Return [x, y] of the center of cell containing provided text 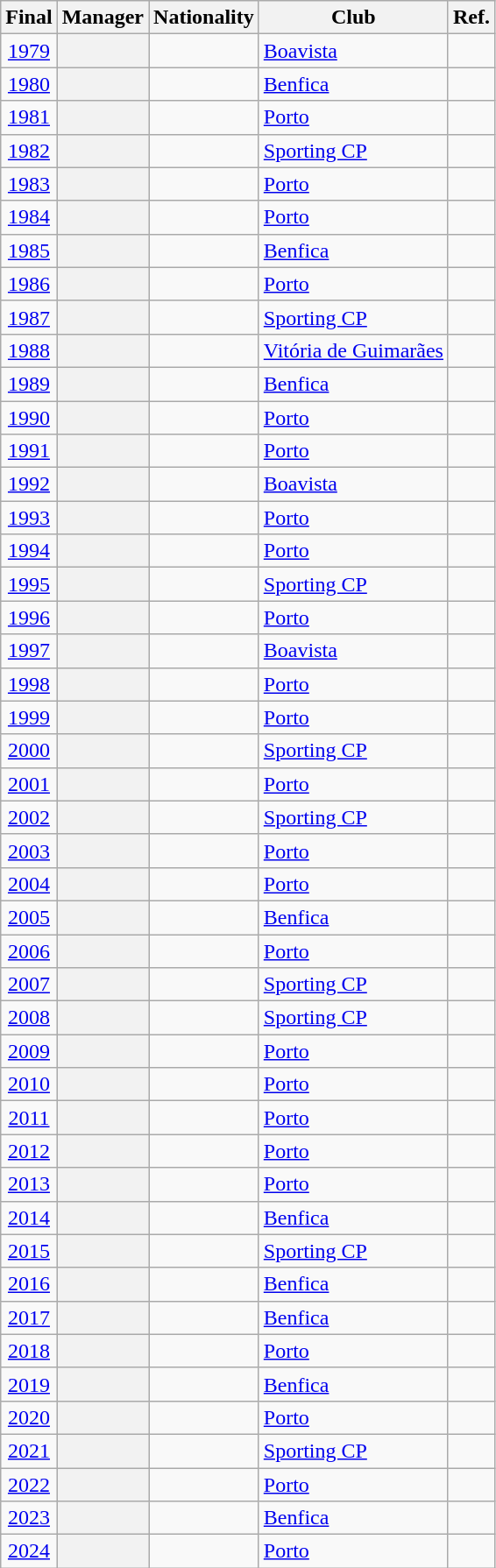
2019 [29, 1384]
2011 [29, 1118]
1995 [29, 584]
2006 [29, 950]
1979 [29, 51]
1983 [29, 184]
1998 [29, 684]
2012 [29, 1151]
Ref. [471, 18]
Manager [103, 18]
Club [353, 18]
1984 [29, 217]
2016 [29, 1284]
1986 [29, 284]
1997 [29, 651]
2003 [29, 851]
1982 [29, 151]
2018 [29, 1351]
2020 [29, 1417]
2022 [29, 1485]
1992 [29, 484]
2008 [29, 1018]
1987 [29, 317]
1991 [29, 451]
2023 [29, 1518]
2024 [29, 1551]
2013 [29, 1184]
2004 [29, 884]
2009 [29, 1051]
2010 [29, 1084]
1994 [29, 551]
2000 [29, 751]
Vitória de Guimarães [353, 350]
1996 [29, 618]
2002 [29, 817]
Final [29, 18]
1980 [29, 84]
Nationality [204, 18]
2001 [29, 784]
1993 [29, 518]
1999 [29, 717]
2007 [29, 985]
1985 [29, 251]
1981 [29, 117]
1988 [29, 350]
2005 [29, 917]
1989 [29, 384]
2017 [29, 1317]
1990 [29, 418]
2015 [29, 1251]
2014 [29, 1218]
2021 [29, 1451]
